From the cell containing the given text, extract its center point as (x, y) coordinate. 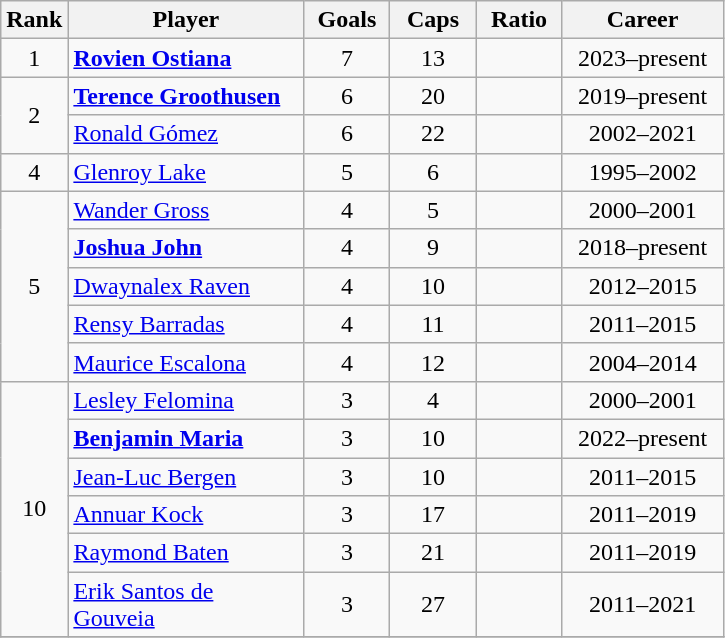
2012–2015 (642, 286)
2019–present (642, 96)
Jean-Luc Bergen (186, 477)
Lesley Felomina (186, 400)
21 (433, 553)
Player (186, 20)
Career (642, 20)
22 (433, 134)
Terence Groothusen (186, 96)
Erik Santos de Gouveia (186, 604)
Benjamin Maria (186, 438)
12 (433, 362)
2023–present (642, 58)
20 (433, 96)
Rensy Barradas (186, 324)
2018–present (642, 248)
1 (34, 58)
Dwaynalex Raven (186, 286)
Rank (34, 20)
2 (34, 115)
11 (433, 324)
1995–2002 (642, 172)
Ronald Gómez (186, 134)
Glenroy Lake (186, 172)
9 (433, 248)
Ratio (519, 20)
Caps (433, 20)
Maurice Escalona (186, 362)
Wander Gross (186, 210)
27 (433, 604)
2011–2021 (642, 604)
Goals (347, 20)
Joshua John (186, 248)
7 (347, 58)
Annuar Kock (186, 515)
Rovien Ostiana (186, 58)
13 (433, 58)
2022–present (642, 438)
17 (433, 515)
2004–2014 (642, 362)
Raymond Baten (186, 553)
2002–2021 (642, 134)
